Provide the (x, y) coordinate of the cell's center where the given text is located.  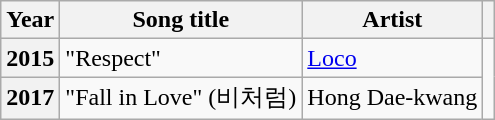
Artist (392, 20)
Year (30, 20)
"Fall in Love" (비처럼) (181, 98)
2017 (30, 98)
Song title (181, 20)
"Respect" (181, 58)
2015 (30, 58)
Hong Dae-kwang (392, 98)
Loco (392, 58)
